Detect which cell encompasses the target text, then output its [X, Y] center coordinate. 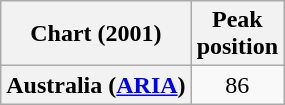
Chart (2001) [96, 34]
Peakposition [237, 34]
Australia (ARIA) [96, 85]
86 [237, 85]
